Detect which cell encompasses the target text, then output its [X, Y] center coordinate. 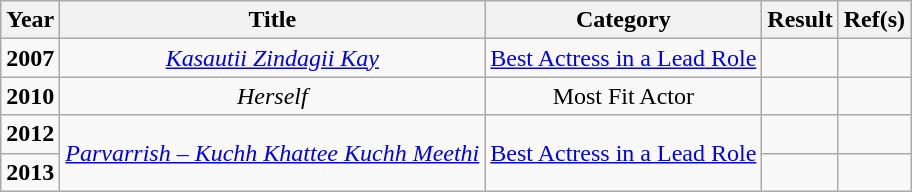
2013 [30, 172]
Most Fit Actor [624, 96]
Parvarrish – Kuchh Khattee Kuchh Meethi [272, 153]
Category [624, 20]
Result [800, 20]
Title [272, 20]
Kasautii Zindagii Kay [272, 58]
2007 [30, 58]
Herself [272, 96]
2012 [30, 134]
Ref(s) [874, 20]
2010 [30, 96]
Year [30, 20]
